Locate the cell with the specified text and output its (x, y) center coordinate. 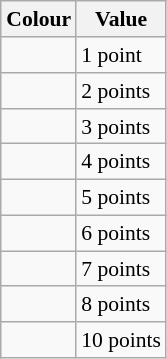
2 points (121, 91)
7 points (121, 269)
3 points (121, 126)
6 points (121, 233)
Value (121, 19)
1 point (121, 55)
5 points (121, 197)
4 points (121, 162)
10 points (121, 340)
Colour (38, 19)
8 points (121, 304)
